Search for the cell housing the specified text and yield its (X, Y) center coordinate. 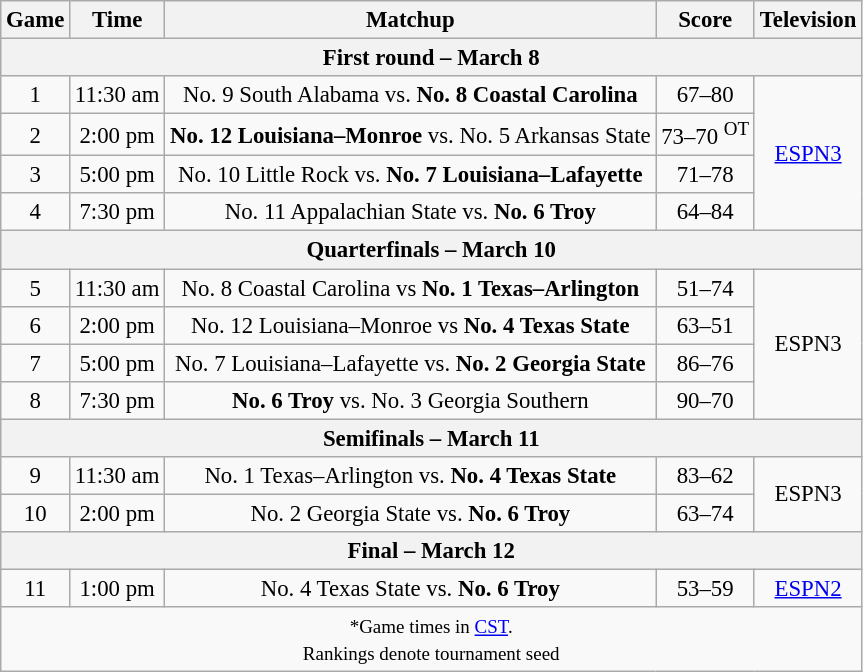
6 (36, 325)
Semifinals – March 11 (432, 438)
Time (118, 20)
Quarterfinals – March 10 (432, 250)
67–80 (706, 95)
1:00 pm (118, 588)
63–51 (706, 325)
11 (36, 588)
No. 12 Louisiana–Monroe vs No. 4 Texas State (410, 325)
No. 1 Texas–Arlington vs. No. 4 Texas State (410, 476)
No. 10 Little Rock vs. No. 7 Louisiana–Lafayette (410, 175)
2 (36, 135)
ESPN2 (808, 588)
Television (808, 20)
3 (36, 175)
7 (36, 363)
Final – March 12 (432, 551)
71–78 (706, 175)
9 (36, 476)
No. 11 Appalachian State vs. No. 6 Troy (410, 213)
Matchup (410, 20)
Score (706, 20)
64–84 (706, 213)
86–76 (706, 363)
No. 9 South Alabama vs. No. 8 Coastal Carolina (410, 95)
No. 7 Louisiana–Lafayette vs. No. 2 Georgia State (410, 363)
No. 8 Coastal Carolina vs No. 1 Texas–Arlington (410, 288)
First round – March 8 (432, 58)
*Game times in CST.Rankings denote tournament seed (432, 640)
73–70 OT (706, 135)
53–59 (706, 588)
83–62 (706, 476)
90–70 (706, 400)
8 (36, 400)
No. 4 Texas State vs. No. 6 Troy (410, 588)
No. 2 Georgia State vs. No. 6 Troy (410, 513)
63–74 (706, 513)
Game (36, 20)
51–74 (706, 288)
4 (36, 213)
1 (36, 95)
10 (36, 513)
No. 12 Louisiana–Monroe vs. No. 5 Arkansas State (410, 135)
5 (36, 288)
No. 6 Troy vs. No. 3 Georgia Southern (410, 400)
